Determine the (X, Y) coordinate at the center of the cell enclosing the given text.  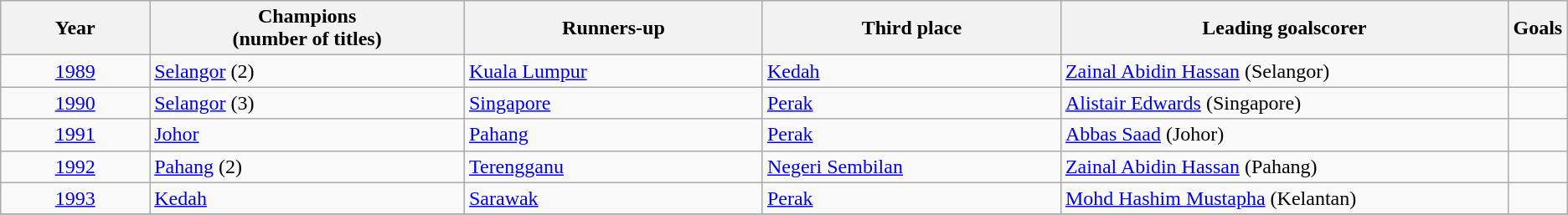
Zainal Abidin Hassan (Selangor) (1284, 71)
Terengganu (613, 166)
Mohd Hashim Mustapha (Kelantan) (1284, 198)
Pahang (613, 135)
Selangor (2) (307, 71)
Kuala Lumpur (613, 71)
Champions(number of titles) (307, 28)
1992 (75, 166)
Leading goalscorer (1284, 28)
1991 (75, 135)
Alistair Edwards (Singapore) (1284, 103)
Selangor (3) (307, 103)
Goals (1538, 28)
Johor (307, 135)
Sarawak (613, 198)
Singapore (613, 103)
Abbas Saad (Johor) (1284, 135)
1990 (75, 103)
Zainal Abidin Hassan (Pahang) (1284, 166)
Pahang (2) (307, 166)
Third place (911, 28)
Negeri Sembilan (911, 166)
1989 (75, 71)
Year (75, 28)
1993 (75, 198)
Runners-up (613, 28)
